For the text-containing cell, return its midpoint in (X, Y) coordinate format. 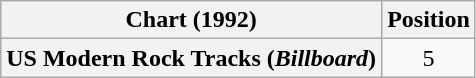
Chart (1992) (192, 20)
Position (429, 20)
5 (429, 58)
US Modern Rock Tracks (Billboard) (192, 58)
